Detect which cell encompasses the target text, then output its (x, y) center coordinate. 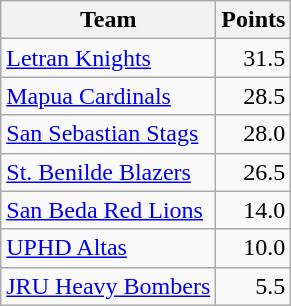
San Beda Red Lions (108, 210)
Mapua Cardinals (108, 96)
28.0 (254, 134)
Letran Knights (108, 58)
UPHD Altas (108, 248)
St. Benilde Blazers (108, 172)
JRU Heavy Bombers (108, 286)
Team (108, 20)
10.0 (254, 248)
31.5 (254, 58)
28.5 (254, 96)
San Sebastian Stags (108, 134)
5.5 (254, 286)
14.0 (254, 210)
26.5 (254, 172)
Points (254, 20)
